Capture the cell that displays the provided text and extract its [X, Y] central coordinate. 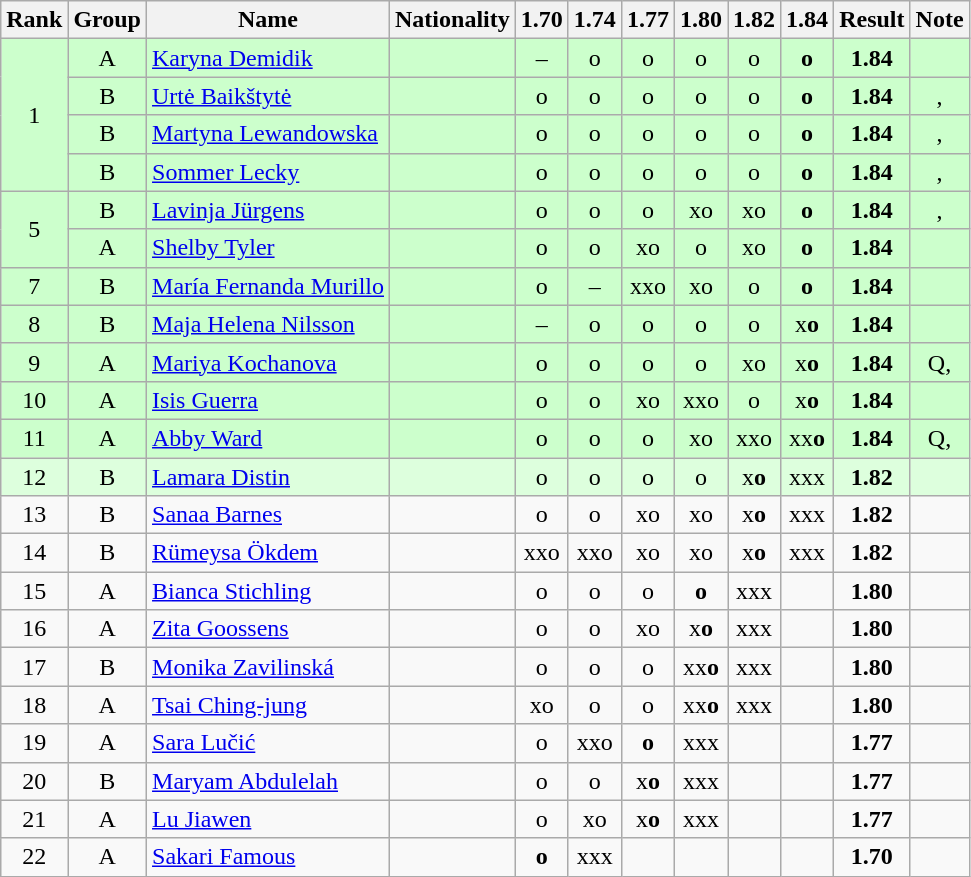
Shelby Tyler [268, 248]
Monika Zavilinská [268, 667]
Mariya Kochanova [268, 362]
Sanaa Barnes [268, 515]
11 [34, 438]
8 [34, 324]
Karyna Demidik [268, 58]
5 [34, 229]
Urtė Baikštytė [268, 96]
Name [268, 20]
14 [34, 553]
15 [34, 591]
Note [940, 20]
Sommer Lecky [268, 172]
20 [34, 781]
12 [34, 477]
Bianca Stichling [268, 591]
Result [872, 20]
Tsai Ching-jung [268, 705]
1 [34, 115]
Nationality [453, 20]
Lu Jiawen [268, 819]
10 [34, 400]
Sakari Famous [268, 857]
13 [34, 515]
Isis Guerra [268, 400]
Zita Goossens [268, 629]
9 [34, 362]
Group [108, 20]
Martyna Lewandowska [268, 134]
Rümeysa Ökdem [268, 553]
16 [34, 629]
Abby Ward [268, 438]
Maryam Abdulelah [268, 781]
Lamara Distin [268, 477]
Sara Lučić [268, 743]
1.74 [594, 20]
17 [34, 667]
7 [34, 286]
19 [34, 743]
18 [34, 705]
Maja Helena Nilsson [268, 324]
Lavinja Jürgens [268, 210]
22 [34, 857]
Rank [34, 20]
María Fernanda Murillo [268, 286]
21 [34, 819]
